Pinpoint the cell where the given text exists, returning its [X, Y] midpoint coordinate. 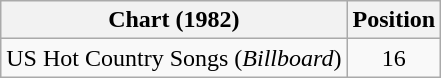
Position [394, 20]
16 [394, 58]
US Hot Country Songs (Billboard) [174, 58]
Chart (1982) [174, 20]
